Return (X, Y) of the center of cell containing provided text 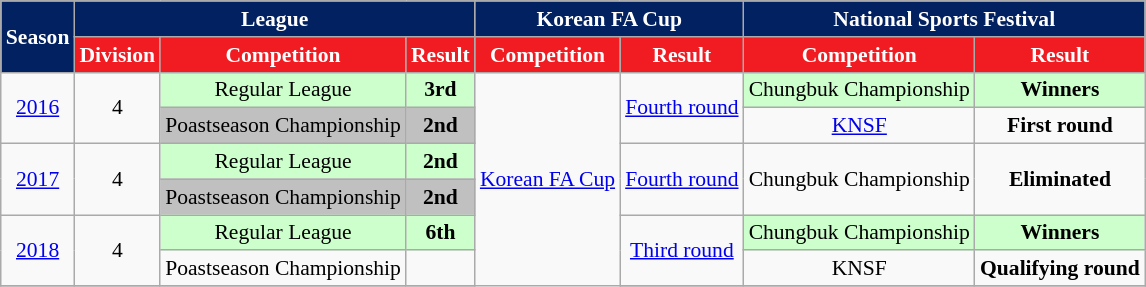
2018 (38, 250)
Season (38, 36)
Qualifying round (1060, 269)
National Sports Festival (944, 19)
First round (1060, 126)
6th (440, 233)
3rd (440, 90)
Division (117, 55)
Third round (682, 250)
2017 (38, 180)
2016 (38, 108)
Eliminated (1060, 180)
League (274, 19)
